From the cell containing the given text, extract its center point as (x, y) coordinate. 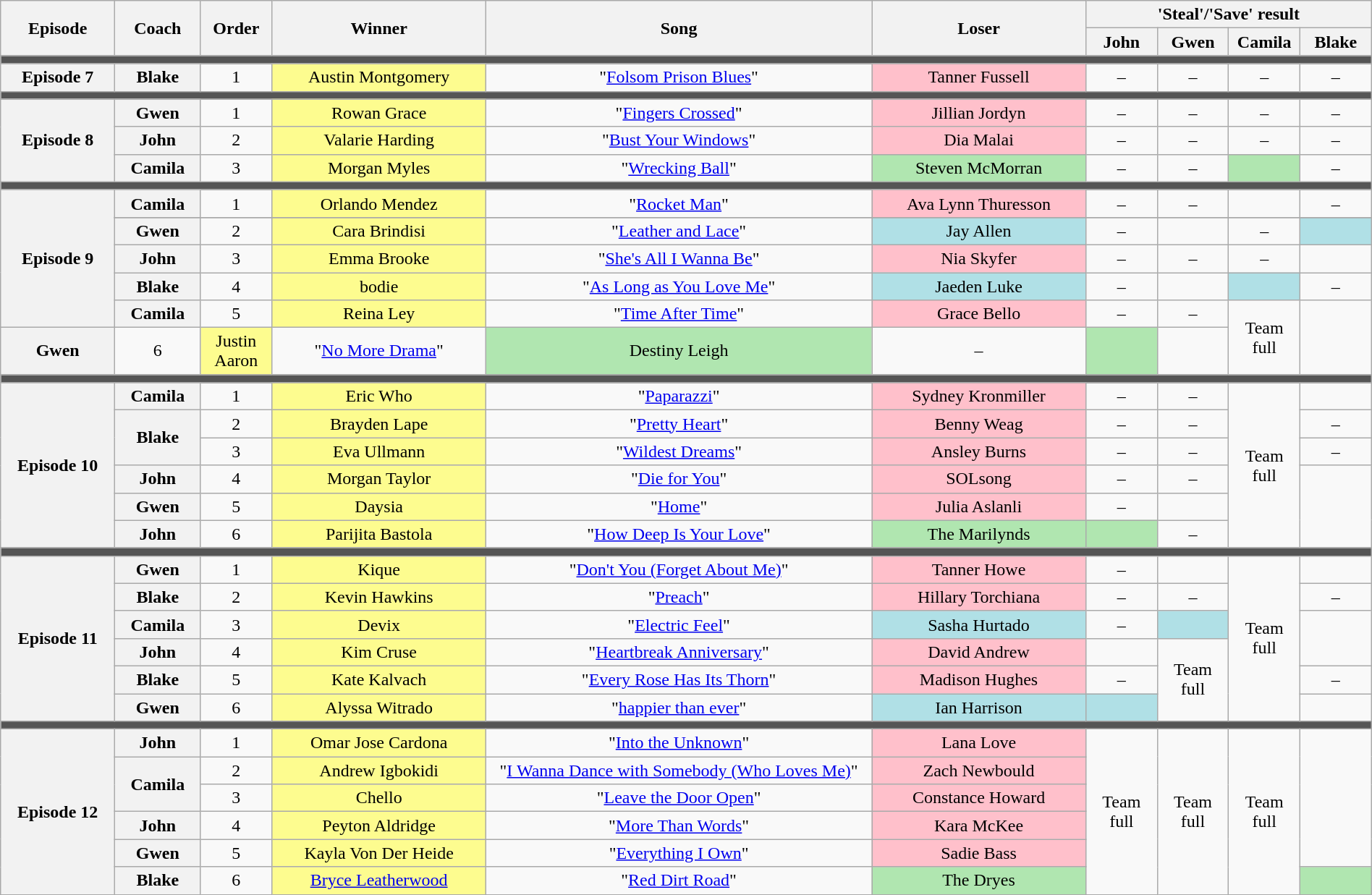
"Wildest Dreams" (679, 451)
"Red Dirt Road" (679, 881)
Eric Who (379, 396)
bodie (379, 286)
Hillary Torchiana (979, 597)
Episode (58, 28)
Grace Bello (979, 314)
"She's All I Wanna Be" (679, 258)
Ian Harrison (979, 707)
Austin Montgomery (379, 77)
Kara McKee (979, 826)
Peyton Aldridge (379, 826)
"Into the Unknown" (679, 743)
Steven McMorran (979, 168)
Destiny Leigh (679, 352)
"Leave the Door Open" (679, 798)
Rowan Grace (379, 113)
"Leather and Lace" (679, 231)
"Folsom Prison Blues" (679, 77)
"Fingers Crossed" (679, 113)
"Time After Time" (679, 314)
"Bust Your Windows" (679, 140)
'Steal'/'Save' result (1229, 14)
"Wrecking Ball" (679, 168)
"As Long as You Love Me" (679, 286)
Andrew Igbokidi (379, 771)
Lana Love (979, 743)
Reina Ley (379, 314)
Jaeden Luke (979, 286)
Sadie Bass (979, 853)
Order (236, 28)
Morgan Myles (379, 168)
Tanner Howe (979, 569)
"Heartbreak Anniversary" (679, 652)
Tanner Fussell (979, 77)
"Preach" (679, 597)
Daysia (379, 506)
Jillian Jordyn (979, 113)
Kayla Von Der Heide (379, 853)
"Die for You" (679, 479)
Kate Kalvach (379, 679)
Ava Lynn Thuresson (979, 203)
Devix (379, 624)
Bryce Leatherwood (379, 881)
Brayden Lape (379, 424)
Justin Aaron (236, 352)
Coach (158, 28)
Winner (379, 28)
Kique (379, 569)
Benny Weag (979, 424)
Morgan Taylor (379, 479)
Jay Allen (979, 231)
Sydney Kronmiller (979, 396)
"Every Rose Has Its Thorn" (679, 679)
Episode 12 (58, 812)
Julia Aslanli (979, 506)
Emma Brooke (379, 258)
Kevin Hawkins (379, 597)
Episode 10 (58, 465)
Cara Brindisi (379, 231)
"I Wanna Dance with Somebody (Who Loves Me)" (679, 771)
"More Than Words" (679, 826)
Orlando Mendez (379, 203)
The Marilynds (979, 534)
Zach Newbould (979, 771)
SOLsong (979, 479)
"How Deep Is Your Love" (679, 534)
Omar Jose Cardona (379, 743)
"Everything I Own" (679, 853)
Episode 11 (58, 638)
David Andrew (979, 652)
Episode 9 (58, 258)
"Rocket Man" (679, 203)
Loser (979, 28)
Madison Hughes (979, 679)
Valarie Harding (379, 140)
Kim Cruse (379, 652)
Eva Ullmann (379, 451)
Sasha Hurtado (979, 624)
"Paparazzi" (679, 396)
The Dryes (979, 881)
Chello (379, 798)
Alyssa Witrado (379, 707)
"Pretty Heart" (679, 424)
Song (679, 28)
Nia Skyfer (979, 258)
Ansley Burns (979, 451)
"Electric Feel" (679, 624)
"No More Drama" (379, 352)
Parijita Bastola (379, 534)
Episode 8 (58, 140)
Dia Malai (979, 140)
"Don't You (Forget About Me)" (679, 569)
Episode 7 (58, 77)
"happier than ever" (679, 707)
"Home" (679, 506)
Constance Howard (979, 798)
